Extract the [X, Y] coordinate from the center of the cell holding the provided text.  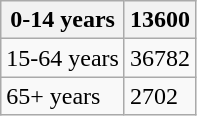
15-64 years [63, 58]
0-14 years [63, 20]
65+ years [63, 96]
36782 [160, 58]
2702 [160, 96]
13600 [160, 20]
